Determine the [X, Y] coordinate at the center of the cell enclosing the given text.  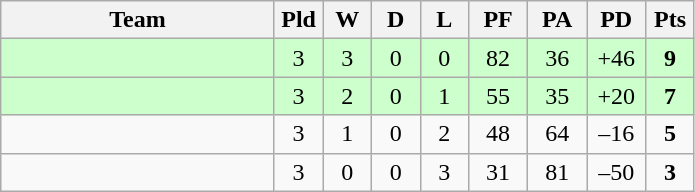
55 [498, 96]
D [396, 20]
64 [558, 134]
48 [498, 134]
5 [670, 134]
PF [498, 20]
82 [498, 58]
+46 [616, 58]
Pts [670, 20]
W [348, 20]
7 [670, 96]
35 [558, 96]
PD [616, 20]
L [444, 20]
81 [558, 172]
Pld [298, 20]
9 [670, 58]
–16 [616, 134]
31 [498, 172]
–50 [616, 172]
PA [558, 20]
Team [138, 20]
36 [558, 58]
+20 [616, 96]
